Return the (x, y) coordinate for the center point of the cell that contains the specified text.  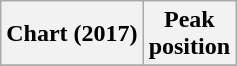
Chart (2017) (72, 34)
Peak position (189, 34)
